Search for the cell housing the specified text and yield its [X, Y] center coordinate. 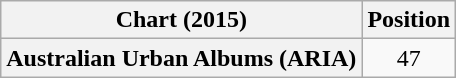
Chart (2015) [182, 20]
Australian Urban Albums (ARIA) [182, 58]
Position [409, 20]
47 [409, 58]
